Search for the cell housing the specified text and yield its (x, y) center coordinate. 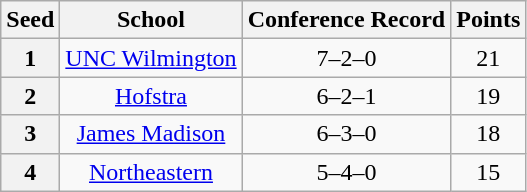
15 (488, 172)
School (151, 20)
6–2–1 (346, 96)
21 (488, 58)
Conference Record (346, 20)
6–3–0 (346, 134)
7–2–0 (346, 58)
Seed (30, 20)
Hofstra (151, 96)
Points (488, 20)
3 (30, 134)
1 (30, 58)
19 (488, 96)
UNC Wilmington (151, 58)
James Madison (151, 134)
Northeastern (151, 172)
4 (30, 172)
18 (488, 134)
2 (30, 96)
5–4–0 (346, 172)
